Detect which cell encompasses the target text, then output its (X, Y) center coordinate. 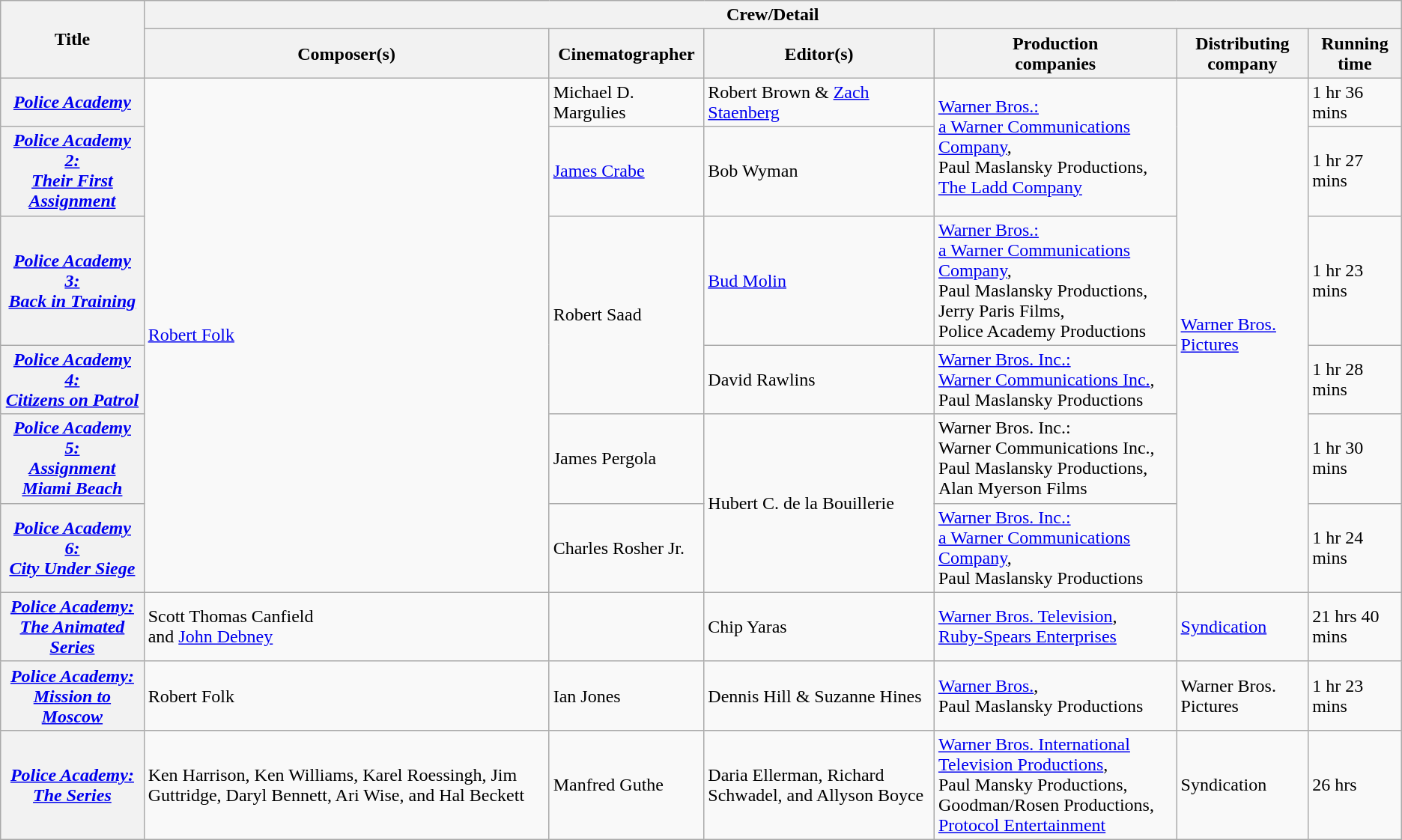
Police Academy 6: City Under Siege (72, 548)
Robert Saad (626, 314)
Production companies (1055, 54)
Warner Bros.: a Warner Communications Company, Paul Maslansky Productions, The Ladd Company (1055, 147)
Ken Harrison, Ken Williams, Karel Roessingh, Jim Guttridge, Daryl Bennett, Ari Wise, and Hal Beckett (346, 785)
Hubert C. de la Bouillerie (819, 503)
Daria Ellerman, Richard Schwadel, and Allyson Boyce (819, 785)
Title (72, 39)
Chip Yaras (819, 627)
Warner Bros. Inc.: Warner Communications Inc., Paul Maslansky Productions, Alan Myerson Films (1055, 458)
James Pergola (626, 458)
Police Academy: Mission to Moscow (72, 696)
Police Academy: The Series (72, 785)
Warner Bros. Television, Ruby-Spears Enterprises (1055, 627)
Bud Molin (819, 280)
Warner Bros. Inc.: Warner Communications Inc., Paul Maslansky Productions (1055, 380)
Police Academy (72, 102)
Crew/Detail (773, 15)
Dennis Hill & Suzanne Hines (819, 696)
Michael D. Margulies (626, 102)
Warner Bros. Inc.: a Warner Communications Company, Paul Maslansky Productions (1055, 548)
21 hrs 40 mins (1356, 627)
Distributing company (1242, 54)
Charles Rosher Jr. (626, 548)
Police Academy 3: Back in Training (72, 280)
Police Academy 4: Citizens on Patrol (72, 380)
Editor(s) (819, 54)
Warner Bros., Paul Maslansky Productions (1055, 696)
1 hr 24 mins (1356, 548)
1 hr 28 mins (1356, 380)
1 hr 27 mins (1356, 171)
Running time (1356, 54)
Robert Brown & Zach Staenberg (819, 102)
Manfred Guthe (626, 785)
James Crabe (626, 171)
David Rawlins (819, 380)
Scott Thomas Canfield and John Debney (346, 627)
Warner Bros.: a Warner Communications Company, Paul Maslansky Productions, Jerry Paris Films, Police Academy Productions (1055, 280)
Bob Wyman (819, 171)
Warner Bros. International Television Productions, Paul Mansky Productions, Goodman/Rosen Productions, Protocol Entertainment (1055, 785)
Ian Jones (626, 696)
Police Academy 5: Assignment Miami Beach (72, 458)
Cinematographer (626, 54)
1 hr 36 mins (1356, 102)
26 hrs (1356, 785)
Composer(s) (346, 54)
1 hr 30 mins (1356, 458)
Police Academy 2: Their First Assignment (72, 171)
Police Academy: The Animated Series (72, 627)
